Output the (X, Y) coordinate of the center of the cell containing the given text.  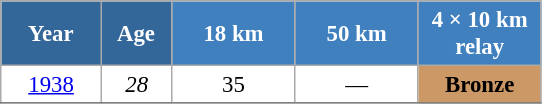
35 (234, 85)
Year (52, 34)
28 (136, 85)
Bronze (480, 85)
1938 (52, 85)
4 × 10 km relay (480, 34)
— (356, 85)
18 km (234, 34)
50 km (356, 34)
Age (136, 34)
